Find where the given text appears and provide that cell's center as [X, Y] coordinate. 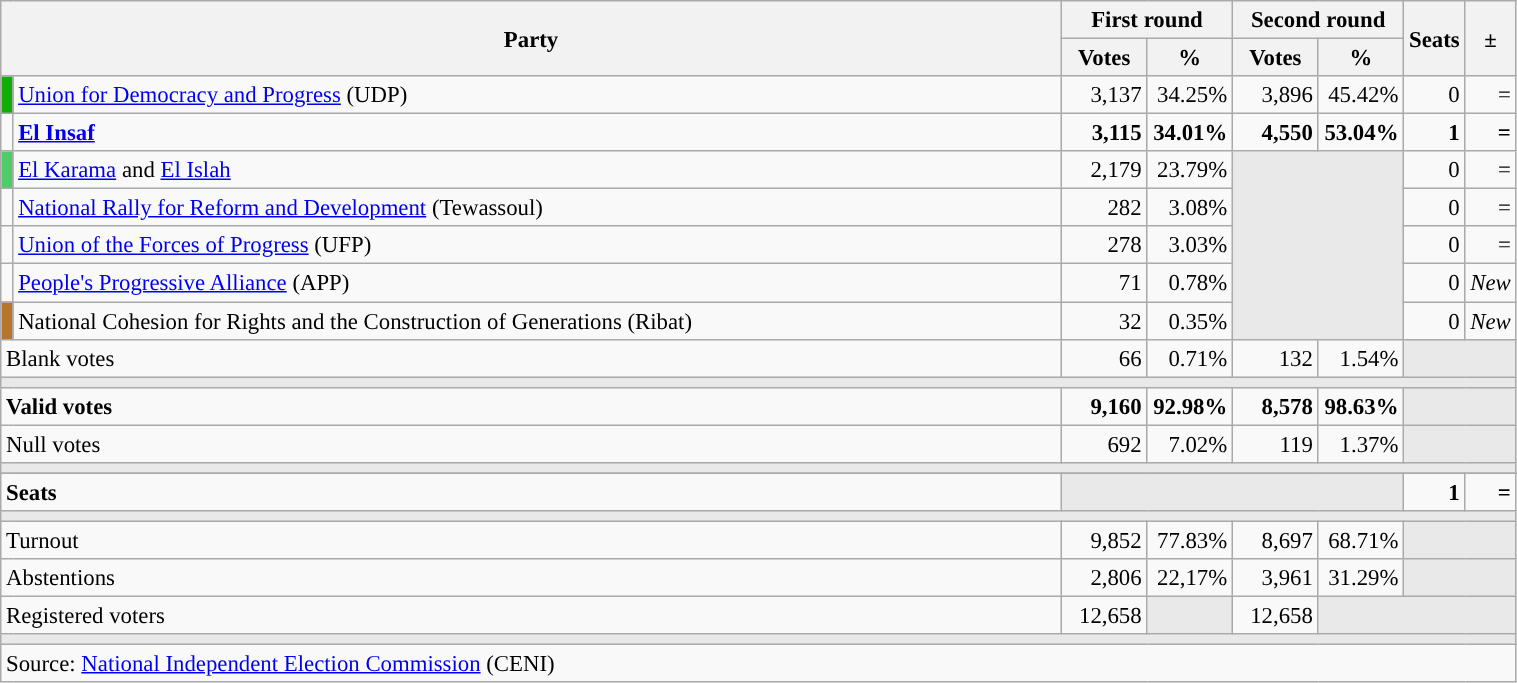
2,179 [1104, 170]
3.03% [1190, 245]
0.71% [1190, 358]
66 [1104, 358]
32 [1104, 321]
132 [1276, 358]
7.02% [1190, 444]
71 [1104, 283]
77.83% [1190, 540]
0.35% [1190, 321]
92.98% [1190, 406]
1.54% [1361, 358]
1.37% [1361, 444]
Union for Democracy and Progress (UDP) [537, 95]
Blank votes [532, 358]
53.04% [1361, 133]
282 [1104, 208]
3,896 [1276, 95]
34.25% [1190, 95]
3,961 [1276, 578]
Abstentions [532, 578]
278 [1104, 245]
El Karama and El Islah [537, 170]
Second round [1318, 20]
Null votes [532, 444]
Source: National Independent Election Commission (CENI) [758, 664]
3.08% [1190, 208]
3,137 [1104, 95]
68.71% [1361, 540]
22,17% [1190, 578]
Union of the Forces of Progress (UFP) [537, 245]
31.29% [1361, 578]
People's Progressive Alliance (APP) [537, 283]
9,160 [1104, 406]
Valid votes [532, 406]
± [1490, 38]
Party [532, 38]
692 [1104, 444]
National Rally for Reform and Development (Tewassoul) [537, 208]
34.01% [1190, 133]
El Insaf [537, 133]
0.78% [1190, 283]
First round [1146, 20]
8,578 [1276, 406]
9,852 [1104, 540]
3,115 [1104, 133]
23.79% [1190, 170]
National Cohesion for Rights and the Construction of Generations (Ribat) [537, 321]
8,697 [1276, 540]
45.42% [1361, 95]
2,806 [1104, 578]
119 [1276, 444]
4,550 [1276, 133]
Registered voters [532, 616]
98.63% [1361, 406]
Turnout [532, 540]
